Return the (X, Y) coordinate for the center point of the cell that contains the specified text.  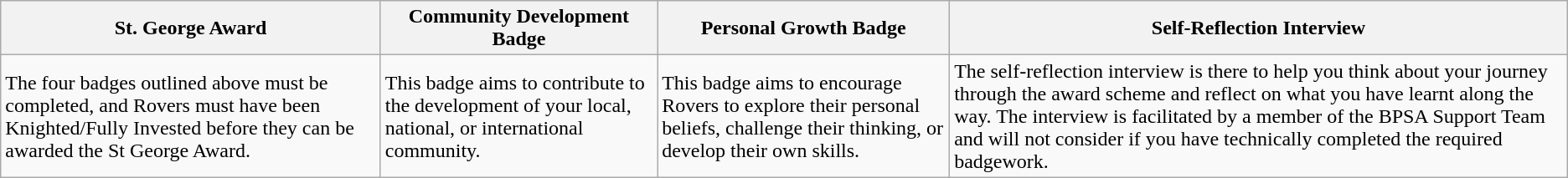
The four badges outlined above must be completed, and Rovers must have been Knighted/Fully Invested before they can be awarded the St George Award. (191, 116)
Personal Growth Badge (804, 28)
Self-Reflection Interview (1259, 28)
St. George Award (191, 28)
This badge aims to encourage Rovers to explore their personal beliefs, challenge their thinking, or develop their own skills. (804, 116)
This badge aims to contribute to the development of your local, national, or international community. (518, 116)
Community Development Badge (518, 28)
